Scan for the cell matching the given text and deliver its [x, y] coordinate at center. 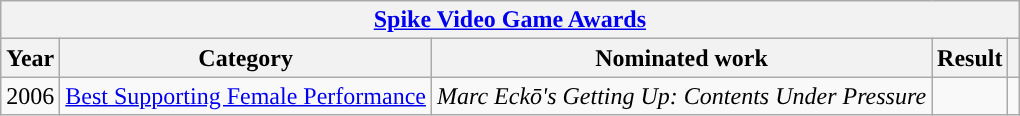
Year [30, 58]
Marc Eckō's Getting Up: Contents Under Pressure [681, 96]
Result [970, 58]
Best Supporting Female Performance [246, 96]
Category [246, 58]
2006 [30, 96]
Spike Video Game Awards [510, 20]
Nominated work [681, 58]
